Capture the cell that displays the provided text and extract its [x, y] central coordinate. 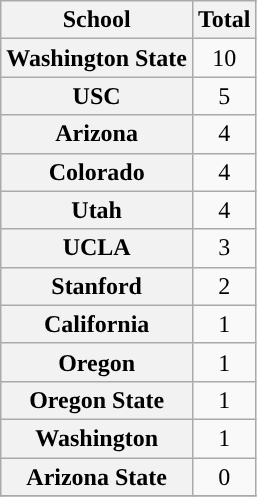
Stanford [97, 286]
0 [225, 477]
USC [97, 96]
Oregon State [97, 400]
Oregon [97, 362]
Colorado [97, 172]
5 [225, 96]
2 [225, 286]
Arizona [97, 134]
Total [225, 20]
School [97, 20]
UCLA [97, 248]
California [97, 324]
Washington [97, 438]
Arizona State [97, 477]
Washington State [97, 58]
3 [225, 248]
Utah [97, 210]
10 [225, 58]
